Locate the cell with the specified text and output its [X, Y] center coordinate. 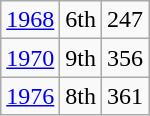
1976 [30, 96]
361 [126, 96]
247 [126, 20]
8th [81, 96]
1968 [30, 20]
9th [81, 58]
6th [81, 20]
356 [126, 58]
1970 [30, 58]
